Output the [x, y] coordinate of the center of the cell containing the given text.  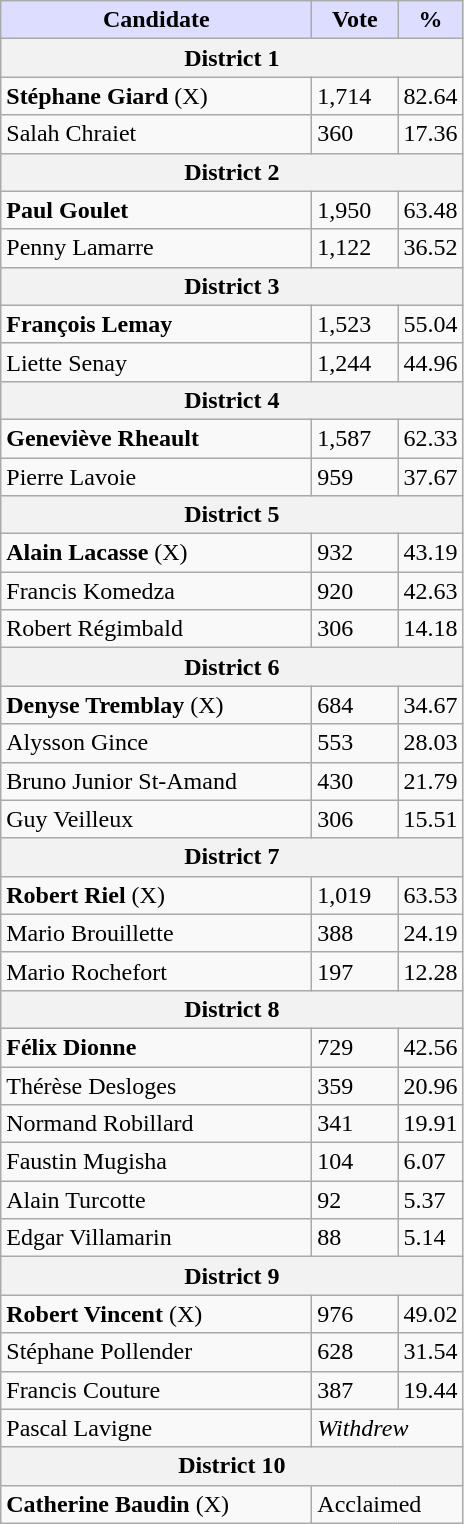
20.96 [430, 1085]
Pierre Lavoie [156, 477]
District 9 [232, 1276]
Francis Couture [156, 1390]
14.18 [430, 629]
104 [355, 1162]
District 10 [232, 1466]
Paul Goulet [156, 210]
19.44 [430, 1390]
63.48 [430, 210]
Denyse Tremblay (X) [156, 705]
959 [355, 477]
François Lemay [156, 324]
88 [355, 1238]
341 [355, 1124]
Penny Lamarre [156, 248]
49.02 [430, 1314]
976 [355, 1314]
42.63 [430, 591]
Liette Senay [156, 362]
1,714 [355, 96]
Alain Turcotte [156, 1200]
31.54 [430, 1352]
44.96 [430, 362]
43.19 [430, 553]
Guy Veilleux [156, 819]
Robert Riel (X) [156, 895]
1,950 [355, 210]
Vote [355, 20]
197 [355, 971]
359 [355, 1085]
360 [355, 134]
District 8 [232, 1009]
Robert Régimbald [156, 629]
Mario Rochefort [156, 971]
55.04 [430, 324]
62.33 [430, 438]
Acclaimed [388, 1504]
6.07 [430, 1162]
36.52 [430, 248]
District 5 [232, 515]
5.14 [430, 1238]
932 [355, 553]
684 [355, 705]
5.37 [430, 1200]
17.36 [430, 134]
Robert Vincent (X) [156, 1314]
Stéphane Pollender [156, 1352]
Faustin Mugisha [156, 1162]
1,122 [355, 248]
12.28 [430, 971]
82.64 [430, 96]
Pascal Lavigne [156, 1428]
Alysson Gince [156, 743]
% [430, 20]
Normand Robillard [156, 1124]
Stéphane Giard (X) [156, 96]
Edgar Villamarin [156, 1238]
Withdrew [388, 1428]
District 6 [232, 667]
42.56 [430, 1047]
1,523 [355, 324]
District 1 [232, 58]
920 [355, 591]
15.51 [430, 819]
Francis Komedza [156, 591]
1,244 [355, 362]
District 7 [232, 857]
1,587 [355, 438]
District 3 [232, 286]
387 [355, 1390]
37.67 [430, 477]
District 4 [232, 400]
388 [355, 933]
Geneviève Rheault [156, 438]
Alain Lacasse (X) [156, 553]
19.91 [430, 1124]
553 [355, 743]
63.53 [430, 895]
729 [355, 1047]
Bruno Junior St-Amand [156, 781]
Félix Dionne [156, 1047]
24.19 [430, 933]
Thérèse Desloges [156, 1085]
34.67 [430, 705]
92 [355, 1200]
21.79 [430, 781]
430 [355, 781]
District 2 [232, 172]
1,019 [355, 895]
628 [355, 1352]
28.03 [430, 743]
Mario Brouillette [156, 933]
Catherine Baudin (X) [156, 1504]
Salah Chraiet [156, 134]
Candidate [156, 20]
